Return the (x, y) coordinate for the center point of the cell that contains the specified text.  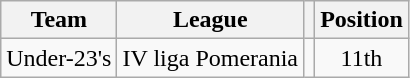
League (210, 20)
Under-23's (59, 58)
11th (362, 58)
IV liga Pomerania (210, 58)
Team (59, 20)
Position (362, 20)
